Return the [x, y] coordinate for the center point of the cell that contains the specified text.  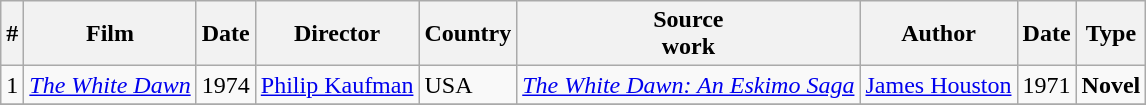
The White Dawn [110, 85]
Author [938, 34]
Philip Kaufman [337, 85]
# [12, 34]
1971 [1046, 85]
Novel [1111, 85]
Country [468, 34]
Sourcework [688, 34]
James Houston [938, 85]
Type [1111, 34]
Director [337, 34]
1974 [226, 85]
1 [12, 85]
The White Dawn: An Eskimo Saga [688, 85]
USA [468, 85]
Film [110, 34]
